Scan for the cell matching the given text and deliver its [X, Y] coordinate at center. 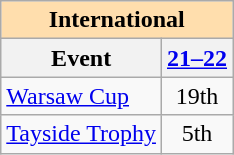
Event [82, 58]
5th [196, 134]
21–22 [196, 58]
Tayside Trophy [82, 134]
19th [196, 96]
International [117, 20]
Warsaw Cup [82, 96]
